Output the (x, y) coordinate of the center of the cell containing the given text.  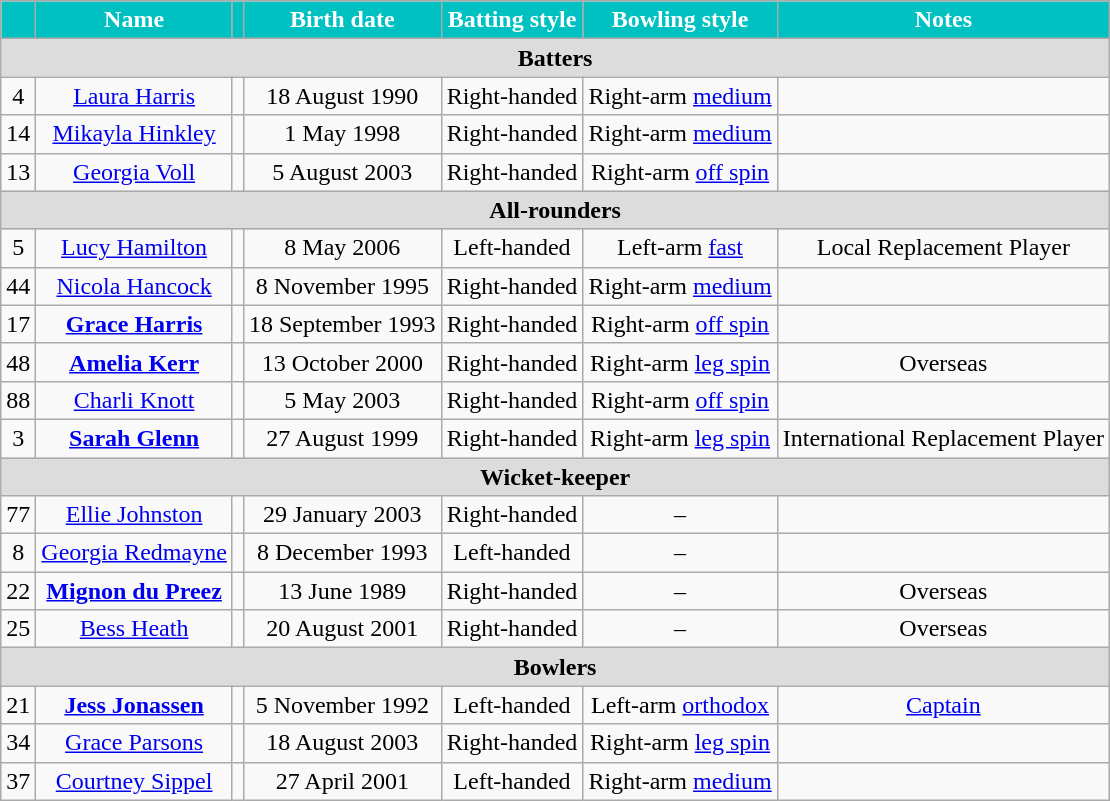
77 (18, 515)
Bowlers (556, 667)
8 (18, 553)
Charli Knott (134, 400)
Local Replacement Player (943, 248)
International Replacement Player (943, 438)
48 (18, 362)
Jess Jonassen (134, 705)
Batting style (512, 20)
Notes (943, 20)
Lucy Hamilton (134, 248)
13 June 1989 (342, 591)
21 (18, 705)
22 (18, 591)
Grace Parsons (134, 743)
88 (18, 400)
18 August 1990 (342, 96)
5 November 1992 (342, 705)
Georgia Redmayne (134, 553)
4 (18, 96)
Left-arm fast (680, 248)
27 August 1999 (342, 438)
18 August 2003 (342, 743)
34 (18, 743)
44 (18, 286)
Wicket-keeper (556, 477)
Mignon du Preez (134, 591)
14 (18, 134)
Sarah Glenn (134, 438)
Captain (943, 705)
8 May 2006 (342, 248)
5 August 2003 (342, 172)
29 January 2003 (342, 515)
27 April 2001 (342, 781)
5 May 2003 (342, 400)
18 September 1993 (342, 324)
Courtney Sippel (134, 781)
3 (18, 438)
1 May 1998 (342, 134)
Georgia Voll (134, 172)
All-rounders (556, 210)
37 (18, 781)
8 December 1993 (342, 553)
5 (18, 248)
Left-arm orthodox (680, 705)
Name (134, 20)
13 (18, 172)
Mikayla Hinkley (134, 134)
20 August 2001 (342, 629)
8 November 1995 (342, 286)
13 October 2000 (342, 362)
Batters (556, 58)
Bess Heath (134, 629)
25 (18, 629)
Ellie Johnston (134, 515)
Nicola Hancock (134, 286)
17 (18, 324)
Birth date (342, 20)
Amelia Kerr (134, 362)
Bowling style (680, 20)
Grace Harris (134, 324)
Laura Harris (134, 96)
